Determine the (x, y) coordinate at the center of the cell enclosing the given text.  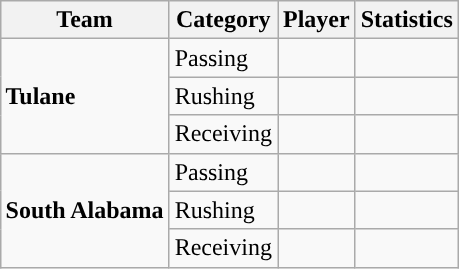
Player (317, 20)
Statistics (406, 20)
South Alabama (84, 210)
Tulane (84, 96)
Team (84, 20)
Category (223, 20)
